Extract the [x, y] coordinate from the center of the cell holding the provided text.  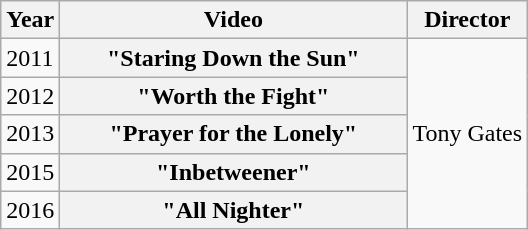
"Prayer for the Lonely" [234, 134]
Tony Gates [468, 134]
"All Nighter" [234, 210]
Director [468, 20]
2013 [30, 134]
2016 [30, 210]
Video [234, 20]
"Inbetweener" [234, 172]
Year [30, 20]
"Staring Down the Sun" [234, 58]
2012 [30, 96]
"Worth the Fight" [234, 96]
2015 [30, 172]
2011 [30, 58]
